Return (X, Y) of the center of cell containing provided text 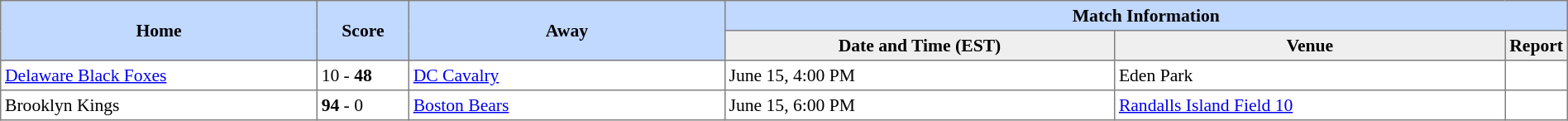
Venue (1310, 46)
94 - 0 (362, 105)
June 15, 6:00 PM (920, 105)
Eden Park (1310, 75)
June 15, 4:00 PM (920, 75)
Away (566, 31)
DC Cavalry (566, 75)
Match Information (1146, 16)
Brooklyn Kings (159, 105)
10 - 48 (362, 75)
Date and Time (EST) (920, 46)
Delaware Black Foxes (159, 75)
Report (1537, 46)
Boston Bears (566, 105)
Randalls Island Field 10 (1310, 105)
Home (159, 31)
Score (362, 31)
